Find where the given text appears and provide that cell's center as [X, Y] coordinate. 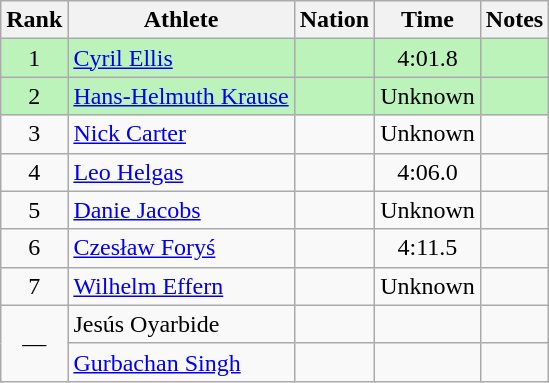
5 [34, 210]
4:06.0 [428, 172]
4:01.8 [428, 58]
Nation [334, 20]
4:11.5 [428, 248]
3 [34, 134]
Nick Carter [181, 134]
Wilhelm Effern [181, 286]
Athlete [181, 20]
Time [428, 20]
Danie Jacobs [181, 210]
Notes [514, 20]
4 [34, 172]
2 [34, 96]
Jesús Oyarbide [181, 324]
Cyril Ellis [181, 58]
6 [34, 248]
7 [34, 286]
— [34, 343]
Rank [34, 20]
1 [34, 58]
Leo Helgas [181, 172]
Czesław Foryś [181, 248]
Gurbachan Singh [181, 362]
Hans-Helmuth Krause [181, 96]
